Capture the cell that displays the provided text and extract its [X, Y] central coordinate. 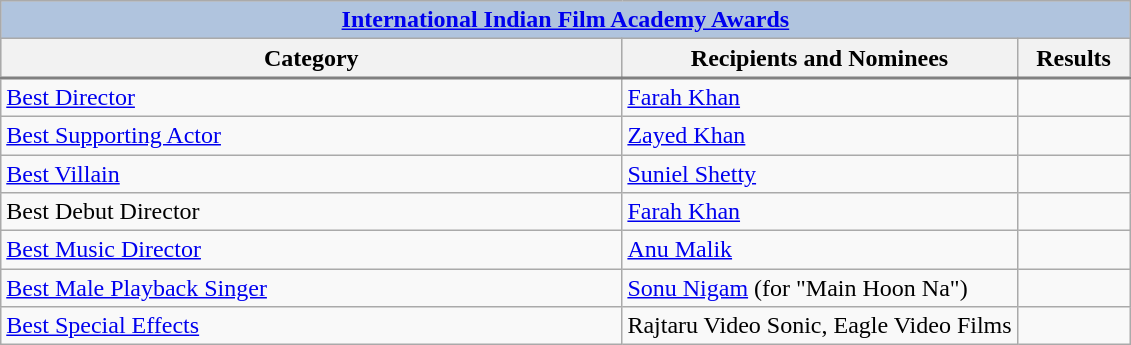
Suniel Shetty [820, 173]
Zayed Khan [820, 135]
Recipients and Nominees [820, 58]
Best Special Effects [312, 326]
Best Director [312, 98]
Best Male Playback Singer [312, 288]
Category [312, 58]
Results [1074, 58]
Rajtaru Video Sonic, Eagle Video Films [820, 326]
Best Debut Director [312, 212]
Best Music Director [312, 250]
Best Supporting Actor [312, 135]
Anu Malik [820, 250]
Best Villain [312, 173]
Sonu Nigam (for "Main Hoon Na") [820, 288]
International Indian Film Academy Awards [566, 20]
